Return the [x, y] coordinate for the center point of the cell that contains the specified text.  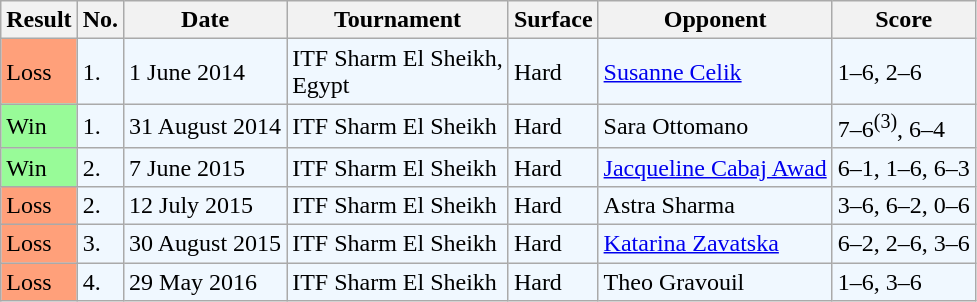
3–6, 6–2, 0–6 [904, 205]
30 August 2015 [206, 244]
3. [100, 244]
1–6, 2–6 [904, 72]
31 August 2014 [206, 126]
No. [100, 20]
29 May 2016 [206, 282]
Score [904, 20]
Astra Sharma [715, 205]
Sara Ottomano [715, 126]
4. [100, 282]
ITF Sharm El Sheikh, Egypt [398, 72]
Susanne Celik [715, 72]
Theo Gravouil [715, 282]
Katarina Zavatska [715, 244]
7 June 2015 [206, 167]
1 June 2014 [206, 72]
6–2, 2–6, 3–6 [904, 244]
1–6, 3–6 [904, 282]
Opponent [715, 20]
Date [206, 20]
Jacqueline Cabaj Awad [715, 167]
7–6(3), 6–4 [904, 126]
12 July 2015 [206, 205]
Tournament [398, 20]
6–1, 1–6, 6–3 [904, 167]
Surface [553, 20]
Result [39, 20]
